Return (x, y) of the center of cell containing provided text 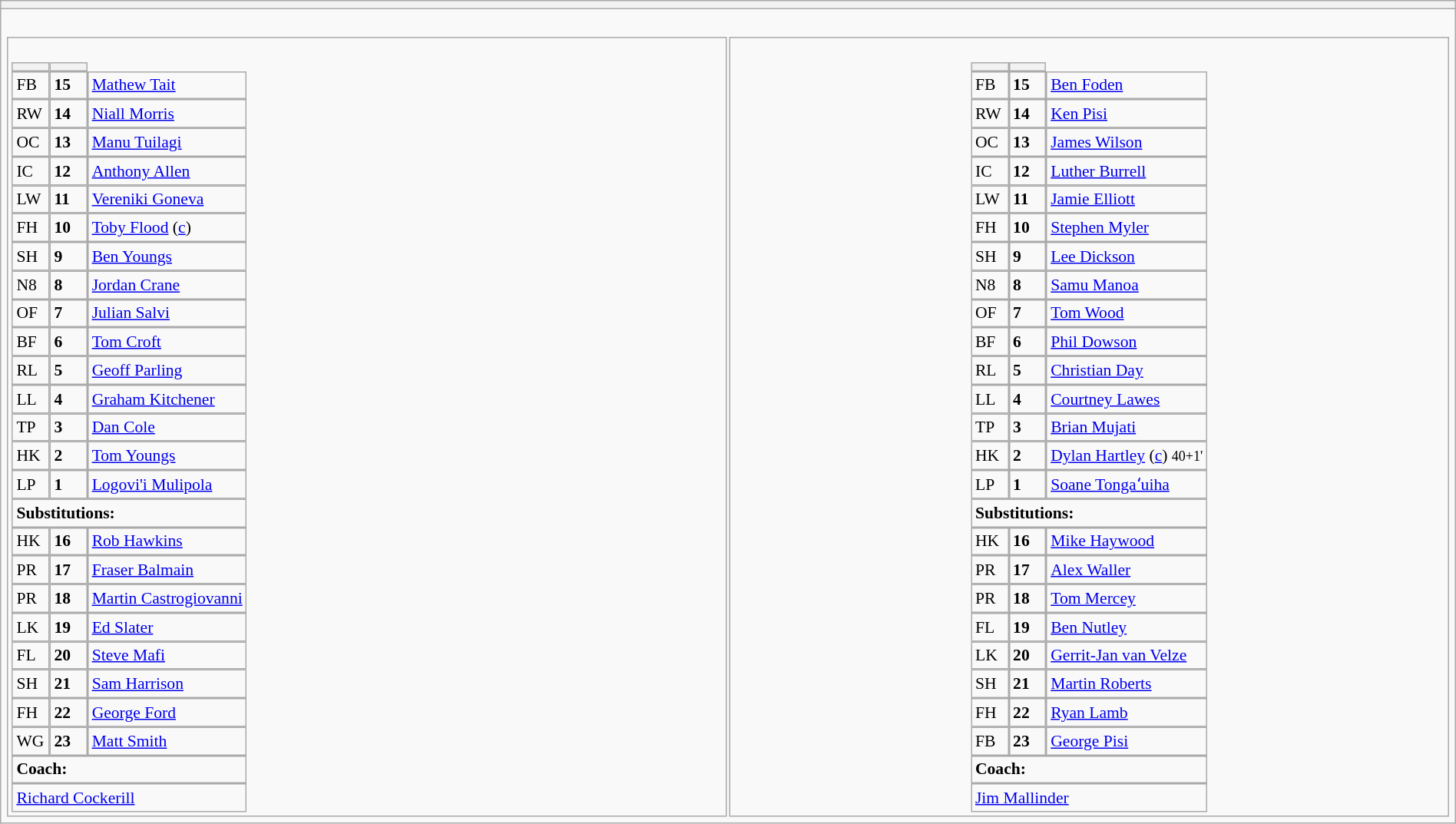
Lee Dickson (1127, 256)
WG (31, 740)
Graham Kitchener (167, 399)
Alex Waller (1127, 570)
Julian Salvi (167, 313)
George Pisi (1127, 740)
Tom Croft (167, 341)
Toby Flood (c) (167, 227)
Geoff Parling (167, 370)
Steve Mafi (167, 656)
Stephen Myler (1127, 227)
Christian Day (1127, 370)
Martin Roberts (1127, 683)
Gerrit-Jan van Velze (1127, 656)
Jamie Elliott (1127, 200)
Tom Youngs (167, 456)
Matt Smith (167, 740)
Richard Cockerill (130, 797)
Sam Harrison (167, 683)
Ben Nutley (1127, 627)
Mathew Tait (167, 84)
James Wilson (1127, 141)
Anthony Allen (167, 170)
Manu Tuilagi (167, 141)
Niall Morris (167, 114)
Phil Dowson (1127, 341)
Tom Mercey (1127, 597)
Ed Slater (167, 627)
Rob Hawkins (167, 541)
Logovi'i Mulipola (167, 484)
Jordan Crane (167, 284)
Ben Foden (1127, 84)
Martin Castrogiovanni (167, 597)
Samu Manoa (1127, 284)
Dan Cole (167, 427)
Ken Pisi (1127, 114)
Ryan Lamb (1127, 713)
Luther Burrell (1127, 170)
Vereniki Goneva (167, 200)
Mike Haywood (1127, 541)
Soane Tongaʻuiha (1127, 484)
Tom Wood (1127, 313)
George Ford (167, 713)
Dylan Hartley (c) 40+1' (1127, 456)
Fraser Balmain (167, 570)
Courtney Lawes (1127, 399)
Ben Youngs (167, 256)
Jim Mallinder (1089, 797)
Brian Mujati (1127, 427)
